For the text-containing cell, return its midpoint in [X, Y] coordinate format. 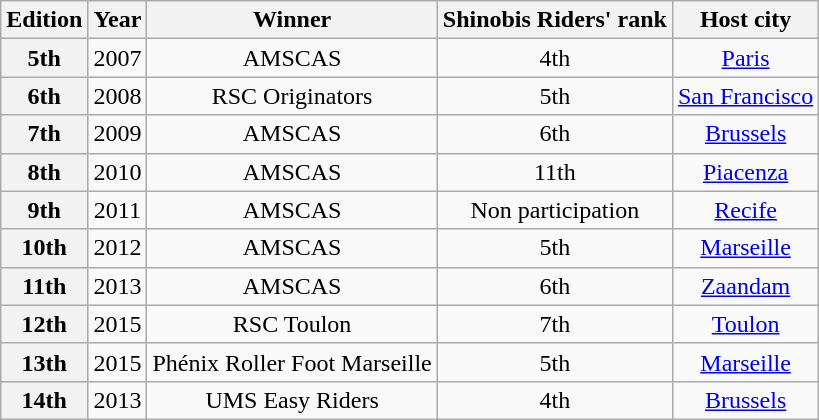
2011 [118, 210]
Edition [44, 20]
2007 [118, 58]
2009 [118, 134]
Host city [745, 20]
Phénix Roller Foot Marseille [292, 362]
Paris [745, 58]
UMS Easy Riders [292, 400]
Zaandam [745, 286]
9th [44, 210]
RSC Originators [292, 96]
8th [44, 172]
12th [44, 324]
Piacenza [745, 172]
Winner [292, 20]
2010 [118, 172]
13th [44, 362]
2008 [118, 96]
Recife [745, 210]
2012 [118, 248]
10th [44, 248]
Non participation [554, 210]
14th [44, 400]
Shinobis Riders' rank [554, 20]
RSC Toulon [292, 324]
Year [118, 20]
Toulon [745, 324]
San Francisco [745, 96]
